Scan for the cell matching the given text and deliver its (X, Y) coordinate at center. 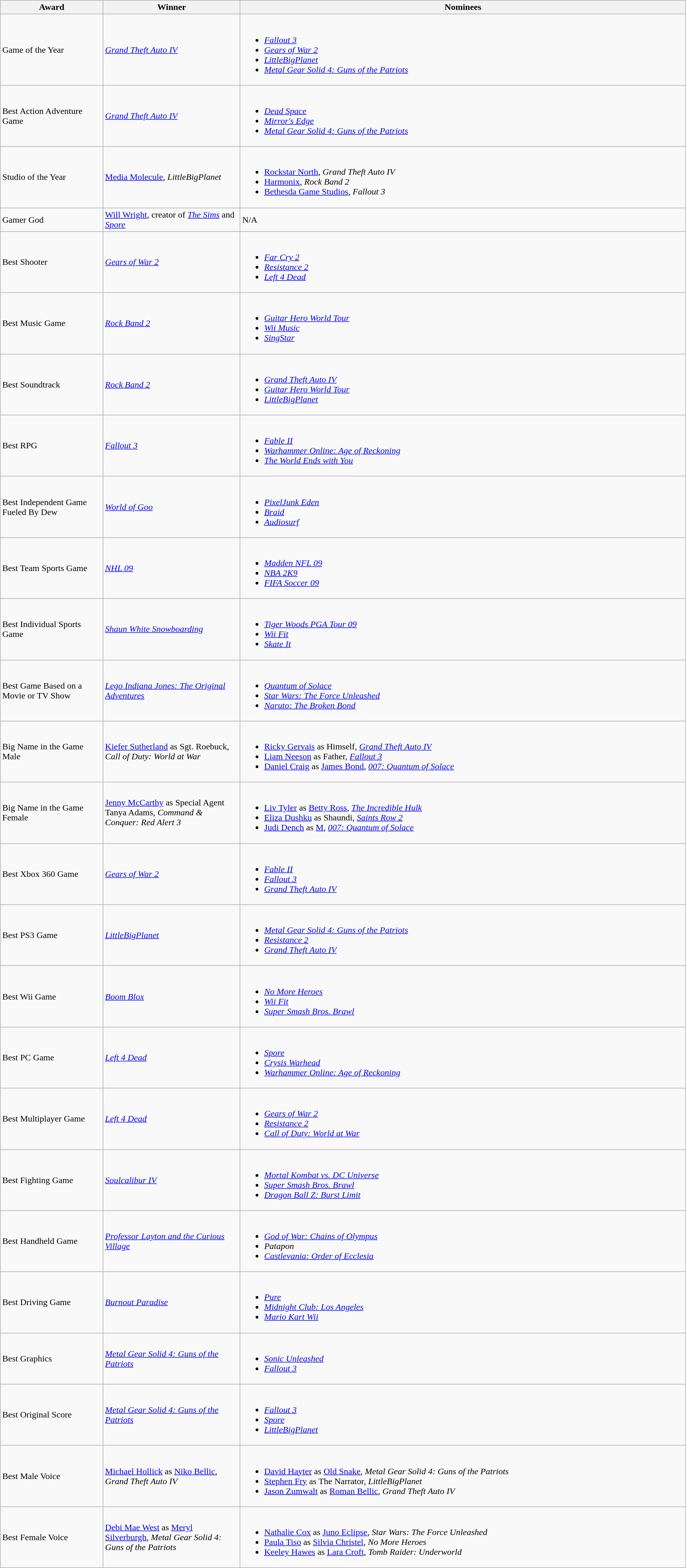
Madden NFL 09NBA 2K9FIFA Soccer 09 (463, 568)
Best Wii Game (52, 996)
LittleBigPlanet (171, 935)
Burnout Paradise (171, 1302)
Big Name in the Game Male (52, 752)
Far Cry 2Resistance 2Left 4 Dead (463, 262)
SporeCrysis WarheadWarhammer Online: Age of Reckoning (463, 1058)
Best Handheld Game (52, 1241)
Best PC Game (52, 1058)
Best Action Adventure Game (52, 116)
Debi Mae West as Meryl Silverburgh, Metal Gear Solid 4: Guns of the Patriots (171, 1537)
Studio of the Year (52, 177)
NHL 09 (171, 568)
Dead SpaceMirror's EdgeMetal Gear Solid 4: Guns of the Patriots (463, 116)
Gears of War 2Resistance 2Call of Duty: World at War (463, 1119)
Best Individual Sports Game (52, 629)
Fallout 3SporeLittleBigPlanet (463, 1415)
No More HeroesWii FitSuper Smash Bros. Brawl (463, 996)
Best Soundtrack (52, 385)
Best RPG (52, 445)
Will Wright, creator of The Sims and Spore (171, 220)
Best Xbox 360 Game (52, 874)
God of War: Chains of OlympusPataponCastlevania: Order of Ecclesia (463, 1241)
Big Name in the Game Female (52, 813)
Metal Gear Solid 4: Guns of the PatriotsResistance 2Grand Theft Auto IV (463, 935)
Fable IIWarhammer Online: Age of ReckoningThe World Ends with You (463, 445)
Winner (171, 7)
Best Original Score (52, 1415)
Quantum of SolaceStar Wars: The Force UnleashedNaruto: The Broken Bond (463, 691)
Best Music Game (52, 323)
Best Graphics (52, 1358)
Guitar Hero World TourWii MusicSingStar (463, 323)
Fallout 3Gears of War 2LittleBigPlanetMetal Gear Solid 4: Guns of the Patriots (463, 50)
Professor Layton and the Curious Village (171, 1241)
Michael Hollick as Niko Bellic, Grand Theft Auto IV (171, 1476)
World of Goo (171, 507)
Soulcalibur IV (171, 1180)
PureMidnight Club: Los AngelesMario Kart Wii (463, 1302)
Best Female Voice (52, 1537)
Fallout 3 (171, 445)
Kiefer Sutherland as Sgt. Roebuck, Call of Duty: World at War (171, 752)
PixelJunk EdenBraidAudiosurf (463, 507)
Rockstar North, Grand Theft Auto IVHarmonix, Rock Band 2Bethesda Game Studios, Fallout 3 (463, 177)
Lego Indiana Jones: The Original Adventures (171, 691)
Ricky Gervais as Himself, Grand Theft Auto IVLiam Neeson as Father, Fallout 3Daniel Craig as James Bond, 007: Quantum of Solace (463, 752)
Best Driving Game (52, 1302)
Boom Blox (171, 996)
Best Multiplayer Game (52, 1119)
Game of the Year (52, 50)
Sonic UnleashedFallout 3 (463, 1358)
Best Team Sports Game (52, 568)
Gamer God (52, 220)
Nominees (463, 7)
Shaun White Snowboarding (171, 629)
Best Fighting Game (52, 1180)
Grand Theft Auto IVGuitar Hero World TourLittleBigPlanet (463, 385)
Best PS3 Game (52, 935)
Fable IIFallout 3Grand Theft Auto IV (463, 874)
Award (52, 7)
N/A (463, 220)
Best Independent Game Fueled By Dew (52, 507)
Best Shooter (52, 262)
Liv Tyler as Betty Ross, The Incredible HulkEliza Dushku as Shaundi, Saints Row 2Judi Dench as M, 007: Quantum of Solace (463, 813)
Tiger Woods PGA Tour 09Wii FitSkate It (463, 629)
Best Male Voice (52, 1476)
Jenny McCarthy as Special Agent Tanya Adams, Command & Conquer: Red Alert 3 (171, 813)
Mortal Kombat vs. DC UniverseSuper Smash Bros. BrawlDragon Ball Z: Burst Limit (463, 1180)
Best Game Based on a Movie or TV Show (52, 691)
Media Molecule, LittleBigPlanet (171, 177)
